Detect which cell encompasses the target text, then output its (x, y) center coordinate. 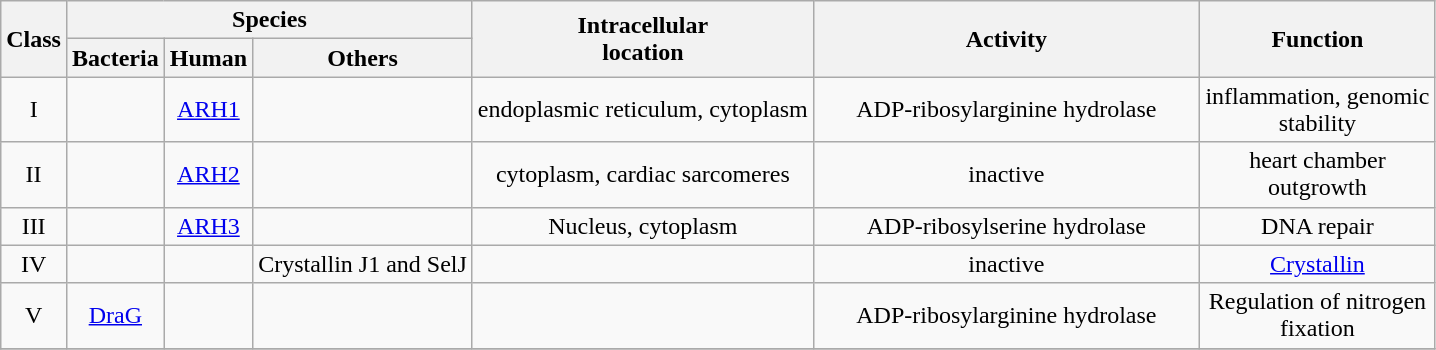
IV (34, 264)
Others (363, 58)
III (34, 226)
Intracellularlocation (642, 39)
Function (1317, 39)
cytoplasm, cardiac sarcomeres (642, 174)
ARH1 (208, 110)
DNA repair (1317, 226)
ARH3 (208, 226)
Bacteria (115, 58)
Crystallin (1317, 264)
Species (269, 20)
ADP-ribosylserine hydrolase (1006, 226)
Human (208, 58)
Class (34, 39)
inflammation, genomic stability (1317, 110)
ARH2 (208, 174)
DraG (115, 316)
II (34, 174)
I (34, 110)
Activity (1006, 39)
Nucleus, cytoplasm (642, 226)
Regulation of nitrogen fixation (1317, 316)
Crystallin J1 and SelJ (363, 264)
heart chamber outgrowth (1317, 174)
V (34, 316)
endoplasmic reticulum, cytoplasm (642, 110)
